Extract the (x, y) coordinate from the center of the cell holding the provided text.  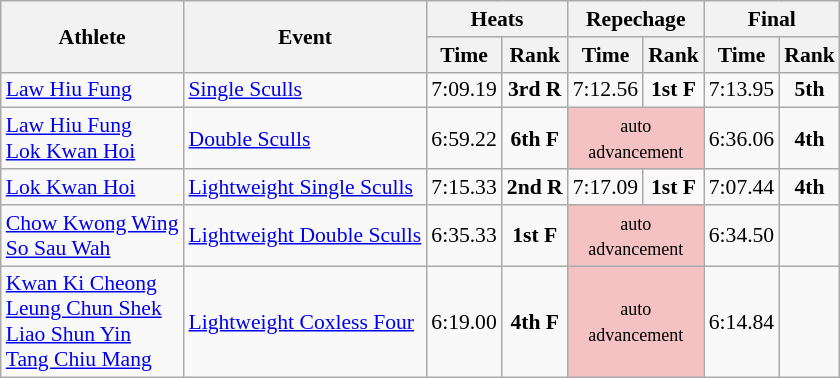
6th F (535, 138)
Repechage (636, 19)
7:07.44 (742, 187)
7:12.56 (606, 90)
Lightweight Coxless Four (306, 322)
Law Hiu FungLok Kwan Hoi (92, 138)
6:34.50 (742, 236)
Kwan Ki CheongLeung Chun ShekLiao Shun YinTang Chiu Mang (92, 322)
7:17.09 (606, 187)
Single Sculls (306, 90)
Athlete (92, 36)
4th F (535, 322)
7:09.19 (464, 90)
7:15.33 (464, 187)
Double Sculls (306, 138)
6:36.06 (742, 138)
Final (772, 19)
Chow Kwong WingSo Sau Wah (92, 236)
Law Hiu Fung (92, 90)
6:35.33 (464, 236)
Lightweight Double Sculls (306, 236)
5th (810, 90)
Lok Kwan Hoi (92, 187)
3rd R (535, 90)
7:13.95 (742, 90)
6:59.22 (464, 138)
Event (306, 36)
Heats (496, 19)
6:14.84 (742, 322)
Lightweight Single Sculls (306, 187)
2nd R (535, 187)
6:19.00 (464, 322)
